Capture the cell that displays the provided text and extract its [x, y] central coordinate. 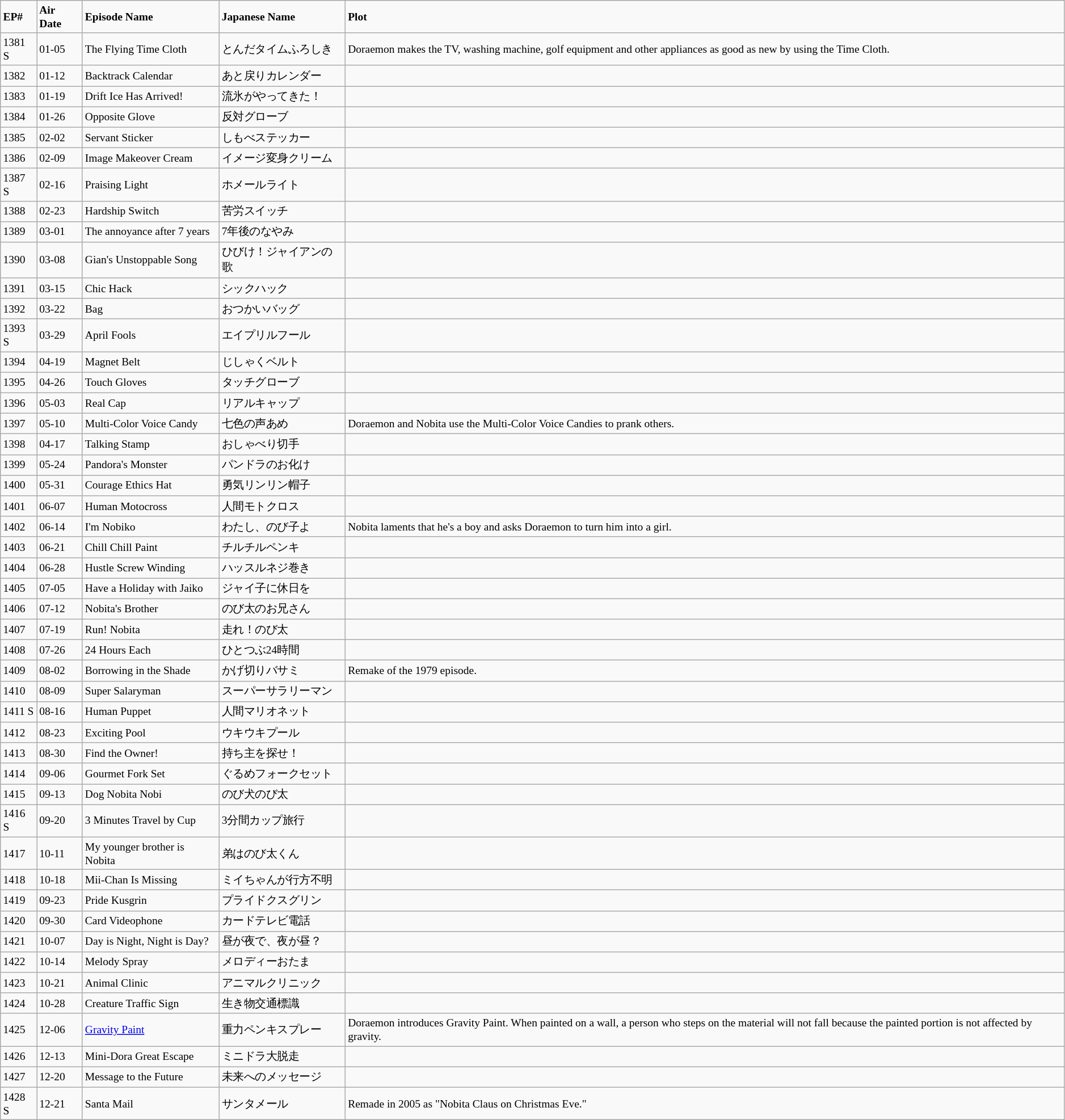
スーパーサラリーマン [282, 691]
08-23 [60, 732]
1423 [19, 983]
1384 [19, 117]
1405 [19, 588]
かげ切りバサミ [282, 671]
Doraemon and Nobita use the Multi-Color Voice Candies to prank others. [705, 424]
1428 S [19, 1103]
1407 [19, 629]
02-02 [60, 137]
Multi-Color Voice Candy [151, 424]
アニマルクリニック [282, 983]
1409 [19, 671]
1417 [19, 853]
カードテレビ電話 [282, 921]
Borrowing in the Shade [151, 671]
のび太のお兄さん [282, 609]
Nobita's Brother [151, 609]
Episode Name [151, 17]
1399 [19, 465]
1408 [19, 650]
ジャイ子に休日を [282, 588]
1412 [19, 732]
1406 [19, 609]
Find the Owner! [151, 753]
Chic Hack [151, 288]
Message to the Future [151, 1077]
Japanese Name [282, 17]
流氷がやってきた！ [282, 96]
Opposite Glove [151, 117]
1390 [19, 260]
Animal Clinic [151, 983]
おしゃべり切手 [282, 444]
07-05 [60, 588]
メロディーおたま [282, 962]
Plot [705, 17]
1419 [19, 900]
03-29 [60, 335]
Pride Kusgrin [151, 900]
Pandora's Monster [151, 465]
08-16 [60, 711]
Chill Chill Paint [151, 547]
ひびけ！ジャイアンの歌 [282, 260]
10-28 [60, 1003]
09-23 [60, 900]
Servant Sticker [151, 137]
06-14 [60, 527]
04-26 [60, 382]
1426 [19, 1056]
05-03 [60, 403]
1394 [19, 362]
09-13 [60, 794]
3 Minutes Travel by Cup [151, 820]
ハッスルネジ巻き [282, 567]
昼が夜で、夜が昼？ [282, 941]
サンタメール [282, 1103]
05-31 [60, 485]
12-13 [60, 1056]
Have a Holiday with Jaiko [151, 588]
05-10 [60, 424]
Dog Nobita Nobi [151, 794]
ホメールライト [282, 185]
1404 [19, 567]
シックハック [282, 288]
04-17 [60, 444]
12-06 [60, 1029]
12-20 [60, 1077]
Doraemon makes the TV, washing machine, golf equipment and other appliances as good as new by using the Time Cloth. [705, 49]
ぐるめフォークセット [282, 773]
01-26 [60, 117]
Hardship Switch [151, 211]
走れ！のび太 [282, 629]
プライドクスグリン [282, 900]
Real Cap [151, 403]
Backtrack Calendar [151, 75]
ひとつぶ24時間 [282, 650]
勇気リンリン帽子 [282, 485]
10-18 [60, 879]
1388 [19, 211]
1397 [19, 424]
Run! Nobita [151, 629]
1396 [19, 403]
タッチグローブ [282, 382]
1387 S [19, 185]
1421 [19, 941]
Gourmet Fork Set [151, 773]
弟はのび太くん [282, 853]
1400 [19, 485]
のび犬のび太 [282, 794]
07-19 [60, 629]
1424 [19, 1003]
未来へのメッセージ [282, 1077]
01-12 [60, 75]
1392 [19, 309]
I'm Nobiko [151, 527]
1395 [19, 382]
1385 [19, 137]
08-09 [60, 691]
1381 S [19, 49]
03-08 [60, 260]
1427 [19, 1077]
パンドラのお化け [282, 465]
1414 [19, 773]
07-12 [60, 609]
1402 [19, 527]
02-23 [60, 211]
EP# [19, 17]
Gian's Unstoppable Song [151, 260]
1415 [19, 794]
04-19 [60, 362]
09-20 [60, 820]
06-28 [60, 567]
リアルキャップ [282, 403]
1410 [19, 691]
09-30 [60, 921]
10-11 [60, 853]
ミイちゃんが行方不明 [282, 879]
Human Puppet [151, 711]
じしゃくベルト [282, 362]
チルチルペンキ [282, 547]
Image Makeover Cream [151, 158]
Bag [151, 309]
Air Date [60, 17]
わたし、のび子よ [282, 527]
09-06 [60, 773]
エイプリルフール [282, 335]
12-21 [60, 1103]
重力ペンキスプレー [282, 1029]
Card Videophone [151, 921]
1386 [19, 158]
1411 S [19, 711]
おつかいバッグ [282, 309]
05-24 [60, 465]
24 Hours Each [151, 650]
とんだタイムふろしき [282, 49]
7年後のなやみ [282, 231]
七色の声あめ [282, 424]
01-05 [60, 49]
Super Salaryman [151, 691]
1425 [19, 1029]
01-19 [60, 96]
イメージ変身クリーム [282, 158]
06-07 [60, 506]
Gravity Paint [151, 1029]
1393 S [19, 335]
1389 [19, 231]
Praising Light [151, 185]
生き物交通標識 [282, 1003]
苦労スイッチ [282, 211]
10-21 [60, 983]
Courage Ethics Hat [151, 485]
1413 [19, 753]
Exciting Pool [151, 732]
人間モトクロス [282, 506]
Talking Stamp [151, 444]
08-02 [60, 671]
03-01 [60, 231]
Drift Ice Has Arrived! [151, 96]
02-09 [60, 158]
1422 [19, 962]
Creature Traffic Sign [151, 1003]
1383 [19, 96]
Human Motocross [151, 506]
3分間カップ旅行 [282, 820]
1382 [19, 75]
Santa Mail [151, 1103]
1418 [19, 879]
07-26 [60, 650]
Melody Spray [151, 962]
My younger brother is Nobita [151, 853]
1416 S [19, 820]
Hustle Screw Winding [151, 567]
Touch Gloves [151, 382]
ウキウキプール [282, 732]
08-30 [60, 753]
03-22 [60, 309]
Remade in 2005 as "Nobita Claus on Christmas Eve." [705, 1103]
06-21 [60, 547]
あと戻りカレンダー [282, 75]
Magnet Belt [151, 362]
Mini-Dora Great Escape [151, 1056]
反対グローブ [282, 117]
Nobita laments that he's a boy and asks Doraemon to turn him into a girl. [705, 527]
ミニドラ大脱走 [282, 1056]
Day is Night, Night is Day? [151, 941]
Mii-Chan Is Missing [151, 879]
02-16 [60, 185]
持ち主を探せ！ [282, 753]
1398 [19, 444]
1420 [19, 921]
03-15 [60, 288]
The annoyance after 7 years [151, 231]
しもべステッカー [282, 137]
Remake of the 1979 episode. [705, 671]
10-14 [60, 962]
10-07 [60, 941]
1403 [19, 547]
1391 [19, 288]
The Flying Time Cloth [151, 49]
1401 [19, 506]
人間マリオネット [282, 711]
April Fools [151, 335]
